Locate the cell with the specified text and output its (X, Y) center coordinate. 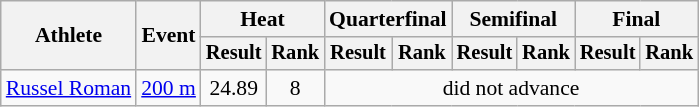
24.89 (234, 88)
Athlete (68, 36)
8 (295, 88)
did not advance (511, 88)
Heat (262, 19)
Event (168, 36)
Semifinal (514, 19)
Russel Roman (68, 88)
200 m (168, 88)
Final (636, 19)
Quarterfinal (388, 19)
